Pinpoint the cell where the given text exists, returning its (X, Y) midpoint coordinate. 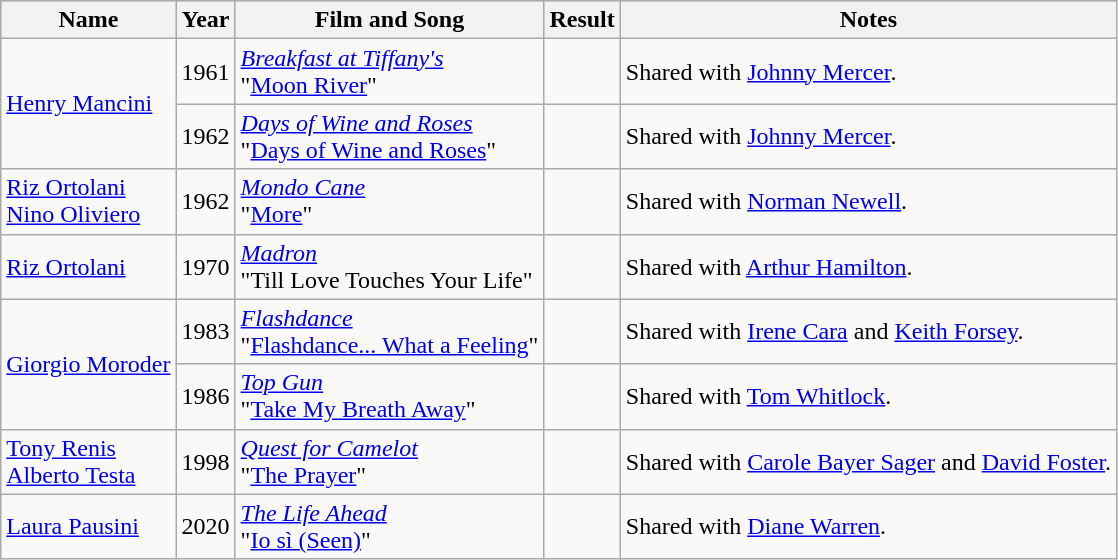
Breakfast at Tiffany's"Moon River" (390, 72)
1986 (206, 396)
Laura Pausini (88, 526)
Name (88, 20)
Shared with Arthur Hamilton. (868, 266)
Result (582, 20)
Riz Ortolani (88, 266)
Shared with Norman Newell. (868, 202)
1998 (206, 462)
1961 (206, 72)
Flashdance"Flashdance... What a Feeling" (390, 332)
Shared with Irene Cara and Keith Forsey. (868, 332)
Film and Song (390, 20)
Giorgio Moroder (88, 364)
Tony RenisAlberto Testa (88, 462)
Madron"Till Love Touches Your Life" (390, 266)
Top Gun"Take My Breath Away" (390, 396)
Shared with Carole Bayer Sager and David Foster. (868, 462)
Notes (868, 20)
2020 (206, 526)
Riz OrtolaniNino Oliviero (88, 202)
1983 (206, 332)
1970 (206, 266)
Shared with Diane Warren. (868, 526)
Year (206, 20)
Quest for Camelot"The Prayer" (390, 462)
Mondo Cane"More" (390, 202)
Shared with Tom Whitlock. (868, 396)
Days of Wine and Roses"Days of Wine and Roses" (390, 136)
Henry Mancini (88, 104)
The Life Ahead"Io sì (Seen)" (390, 526)
